Search for the cell housing the specified text and yield its [X, Y] center coordinate. 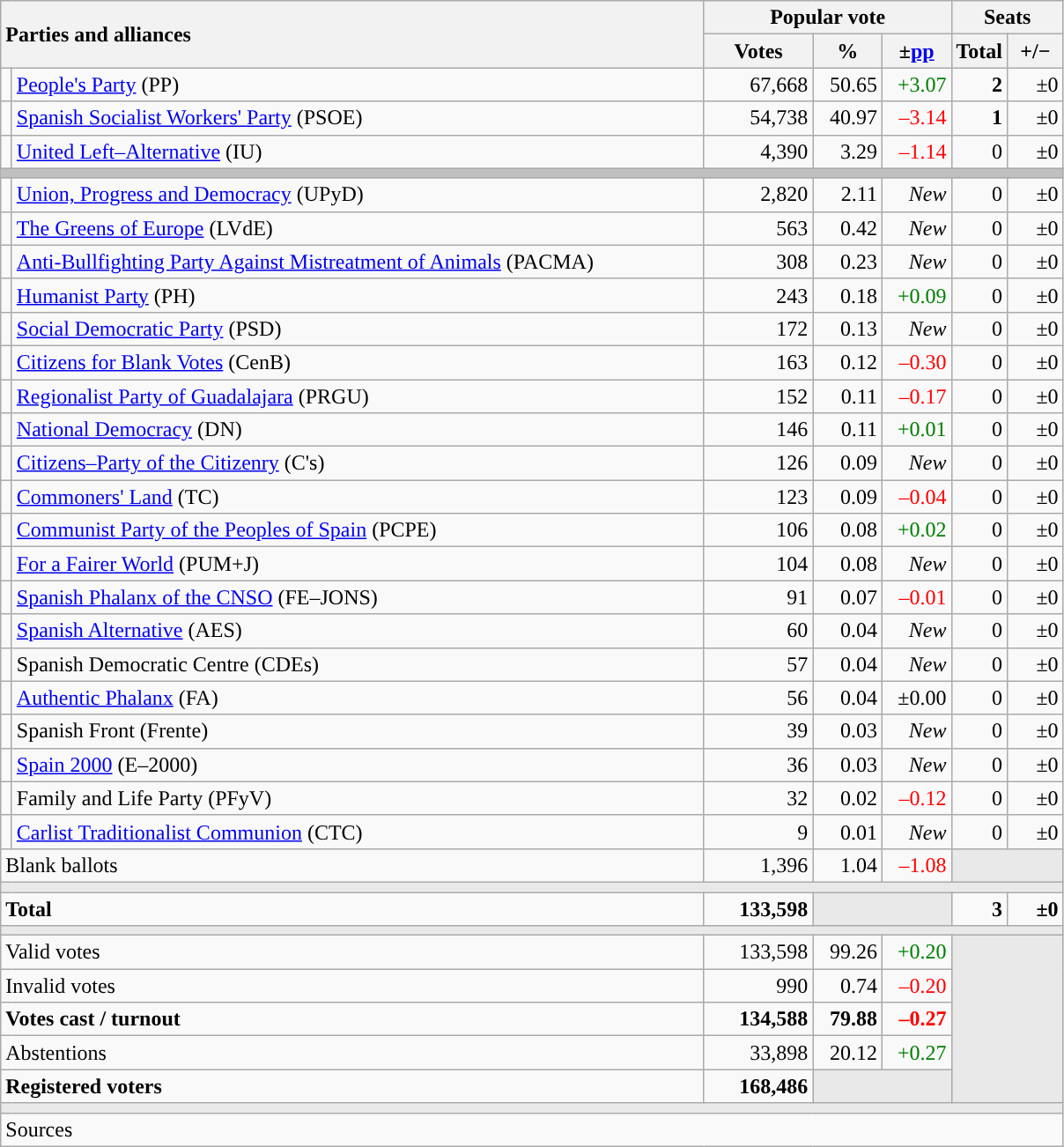
563 [758, 228]
0.02 [847, 798]
+3.07 [916, 85]
United Left–Alternative (IU) [358, 152]
Communist Party of the Peoples of Spain (PCPE) [358, 530]
National Democracy (DN) [358, 430]
3.29 [847, 152]
146 [758, 430]
308 [758, 262]
–0.30 [916, 362]
2,820 [758, 195]
Commoners' Land (TC) [358, 497]
123 [758, 497]
Votes [758, 51]
People's Party (PP) [358, 85]
+0.09 [916, 295]
Social Democratic Party (PSD) [358, 329]
Spain 2000 (E–2000) [358, 765]
+0.27 [916, 1053]
–1.08 [916, 865]
–0.04 [916, 497]
Registered voters [352, 1086]
91 [758, 597]
1 [979, 118]
99.26 [847, 952]
104 [758, 564]
Abstentions [352, 1053]
39 [758, 731]
134,588 [758, 1019]
Spanish Alternative (AES) [358, 631]
Valid votes [352, 952]
Sources [532, 1129]
0.12 [847, 362]
2.11 [847, 195]
20.12 [847, 1053]
Humanist Party (PH) [358, 295]
Votes cast / turnout [352, 1019]
–0.01 [916, 597]
60 [758, 631]
0.07 [847, 597]
Anti-Bullfighting Party Against Mistreatment of Animals (PACMA) [358, 262]
Spanish Phalanx of the CNSO (FE–JONS) [358, 597]
Seats [1008, 18]
The Greens of Europe (LVdE) [358, 228]
163 [758, 362]
Authentic Phalanx (FA) [358, 698]
0.13 [847, 329]
% [847, 51]
990 [758, 986]
Popular vote [828, 18]
Citizens for Blank Votes (CenB) [358, 362]
0.74 [847, 986]
Spanish Front (Frente) [358, 731]
–0.20 [916, 986]
57 [758, 664]
Spanish Democratic Centre (CDEs) [358, 664]
0.42 [847, 228]
1.04 [847, 865]
–0.27 [916, 1019]
+0.02 [916, 530]
168,486 [758, 1086]
–0.12 [916, 798]
33,898 [758, 1053]
0.18 [847, 295]
50.65 [847, 85]
2 [979, 85]
3 [979, 908]
4,390 [758, 152]
243 [758, 295]
Union, Progress and Democracy (UPyD) [358, 195]
+0.01 [916, 430]
Spanish Socialist Workers' Party (PSOE) [358, 118]
32 [758, 798]
+0.20 [916, 952]
106 [758, 530]
Regionalist Party of Guadalajara (PRGU) [358, 396]
67,668 [758, 85]
±pp [916, 51]
Parties and alliances [352, 34]
–0.17 [916, 396]
0.23 [847, 262]
40.97 [847, 118]
172 [758, 329]
152 [758, 396]
–1.14 [916, 152]
±0.00 [916, 698]
56 [758, 698]
9 [758, 832]
36 [758, 765]
126 [758, 463]
0.01 [847, 832]
For a Fairer World (PUM+J) [358, 564]
+/− [1036, 51]
Invalid votes [352, 986]
Citizens–Party of the Citizenry (C's) [358, 463]
Carlist Traditionalist Communion (CTC) [358, 832]
Blank ballots [352, 865]
1,396 [758, 865]
Family and Life Party (PFyV) [358, 798]
54,738 [758, 118]
–3.14 [916, 118]
79.88 [847, 1019]
